Return the (X, Y) coordinate for the center point of the cell that contains the specified text.  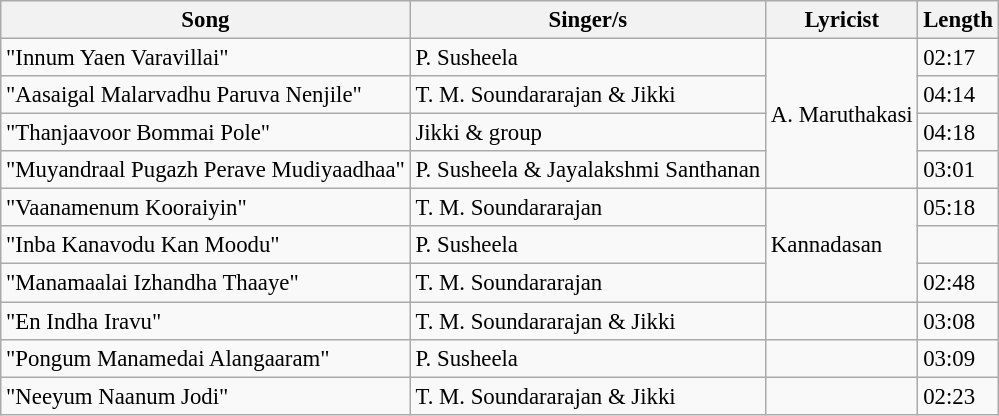
"Vaanamenum Kooraiyin" (206, 208)
"Inba Kanavodu Kan Moodu" (206, 245)
"Neeyum Naanum Jodi" (206, 396)
04:14 (958, 95)
"Thanjaavoor Bommai Pole" (206, 133)
Kannadasan (842, 246)
03:01 (958, 170)
Jikki & group (588, 133)
"Innum Yaen Varavillai" (206, 58)
Singer/s (588, 20)
"Aasaigal Malarvadhu Paruva Nenjile" (206, 95)
"Muyandraal Pugazh Perave Mudiyaadhaa" (206, 170)
03:09 (958, 358)
02:48 (958, 283)
P. Susheela & Jayalakshmi Santhanan (588, 170)
"Manamaalai Izhandha Thaaye" (206, 283)
05:18 (958, 208)
Lyricist (842, 20)
"Pongum Manamedai Alangaaram" (206, 358)
Length (958, 20)
02:17 (958, 58)
"En Indha Iravu" (206, 321)
03:08 (958, 321)
A. Maruthakasi (842, 114)
Song (206, 20)
04:18 (958, 133)
02:23 (958, 396)
